Search for the cell housing the specified text and yield its [X, Y] center coordinate. 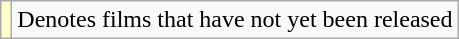
Denotes films that have not yet been released [235, 20]
